Extract the [x, y] coordinate from the center of the cell holding the provided text.  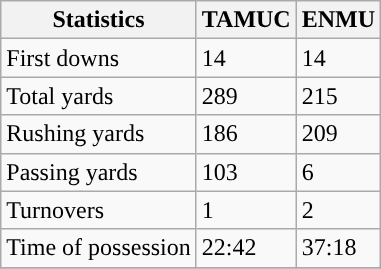
103 [246, 172]
ENMU [338, 20]
22:42 [246, 248]
37:18 [338, 248]
Turnovers [99, 210]
Time of possession [99, 248]
Total yards [99, 96]
TAMUC [246, 20]
First downs [99, 58]
Rushing yards [99, 134]
2 [338, 210]
6 [338, 172]
Passing yards [99, 172]
289 [246, 96]
1 [246, 210]
Statistics [99, 20]
186 [246, 134]
209 [338, 134]
215 [338, 96]
